Detect which cell encompasses the target text, then output its [x, y] center coordinate. 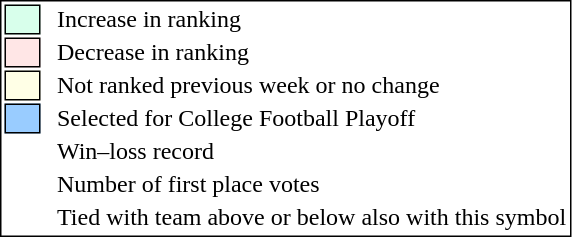
Number of first place votes [312, 185]
Increase in ranking [312, 19]
Decrease in ranking [312, 53]
Selected for College Football Playoff [312, 119]
Tied with team above or below also with this symbol [312, 217]
Win–loss record [312, 151]
Not ranked previous week or no change [312, 85]
